Detect which cell encompasses the target text, then output its (x, y) center coordinate. 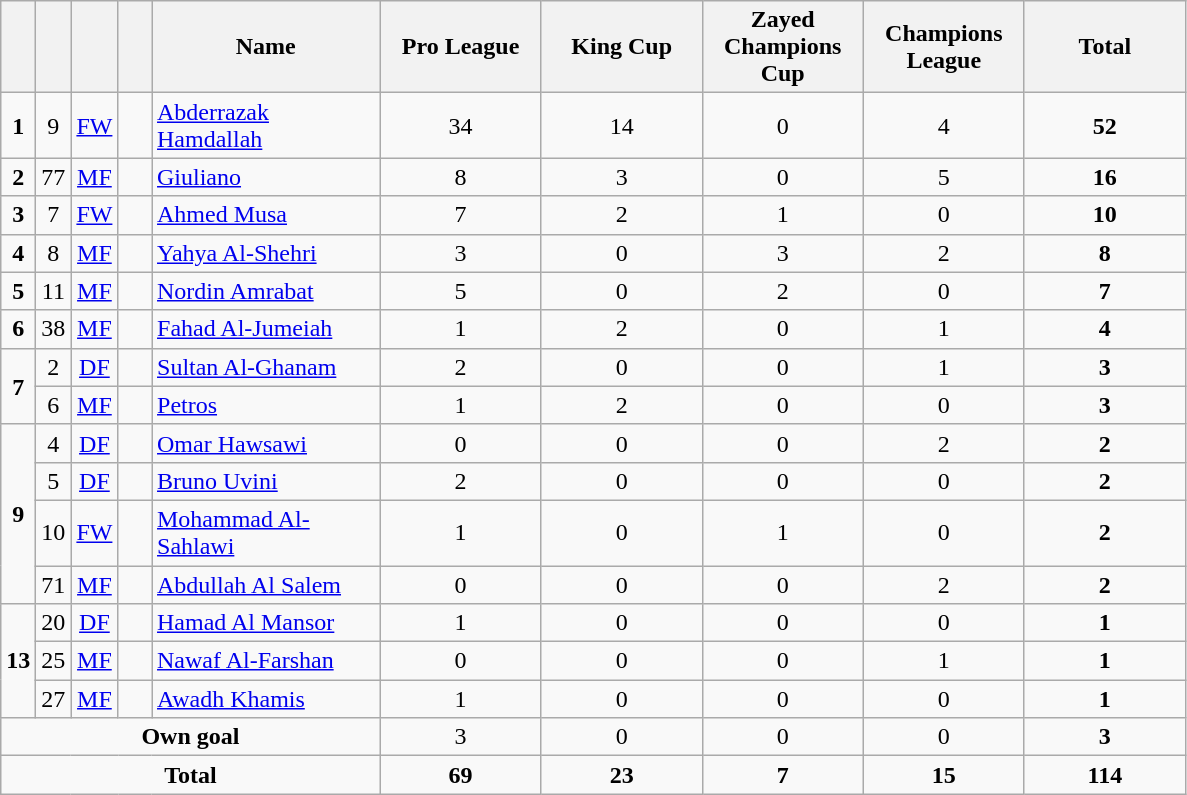
Yahya Al-Shehri (266, 253)
13 (18, 661)
20 (54, 623)
15 (944, 775)
52 (1104, 126)
Pro League (460, 47)
Sultan Al-Ghanam (266, 367)
Giuliano (266, 177)
69 (460, 775)
16 (1104, 177)
11 (54, 291)
Petros (266, 405)
14 (622, 126)
34 (460, 126)
Abderrazak Hamdallah (266, 126)
23 (622, 775)
Abdullah Al Salem (266, 585)
Nawaf Al-Farshan (266, 661)
38 (54, 329)
Zayed Champions Cup (782, 47)
Nordin Amrabat (266, 291)
Awadh Khamis (266, 699)
Champions League (944, 47)
Fahad Al-Jumeiah (266, 329)
Omar Hawsawi (266, 443)
Own goal (190, 737)
Name (266, 47)
114 (1104, 775)
Bruno Uvini (266, 481)
77 (54, 177)
Hamad Al Mansor (266, 623)
71 (54, 585)
Ahmed Musa (266, 215)
Mohammad Al-Sahlawi (266, 532)
25 (54, 661)
King Cup (622, 47)
27 (54, 699)
